Detect which cell encompasses the target text, then output its [x, y] center coordinate. 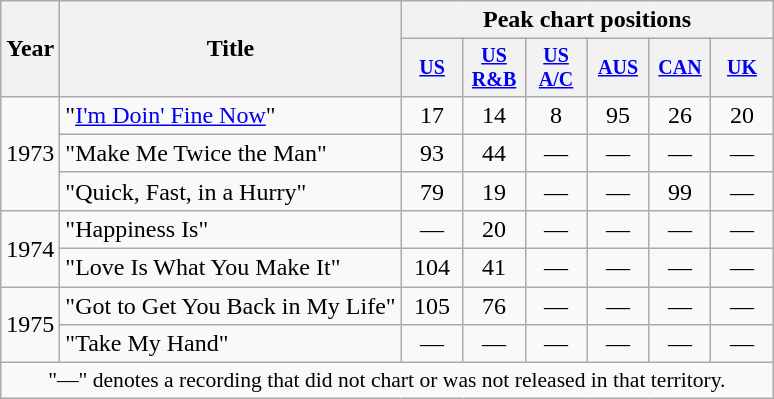
"I'm Doin' Fine Now" [230, 115]
76 [494, 306]
Year [30, 49]
"Got to Get You Back in My Life" [230, 306]
1975 [30, 325]
Peak chart positions [587, 20]
Title [230, 49]
8 [556, 115]
17 [432, 115]
"Happiness Is" [230, 229]
19 [494, 191]
CAN [680, 68]
"Take My Hand" [230, 344]
93 [432, 153]
44 [494, 153]
"Make Me Twice the Man" [230, 153]
USR&B [494, 68]
"Love Is What You Make It" [230, 268]
UK [742, 68]
"Quick, Fast, in a Hurry" [230, 191]
26 [680, 115]
41 [494, 268]
95 [618, 115]
US [432, 68]
99 [680, 191]
USA/C [556, 68]
104 [432, 268]
"—" denotes a recording that did not chart or was not released in that territory. [387, 381]
79 [432, 191]
14 [494, 115]
105 [432, 306]
1974 [30, 248]
1973 [30, 153]
AUS [618, 68]
